Determine the (X, Y) coordinate at the center of the cell enclosing the given text.  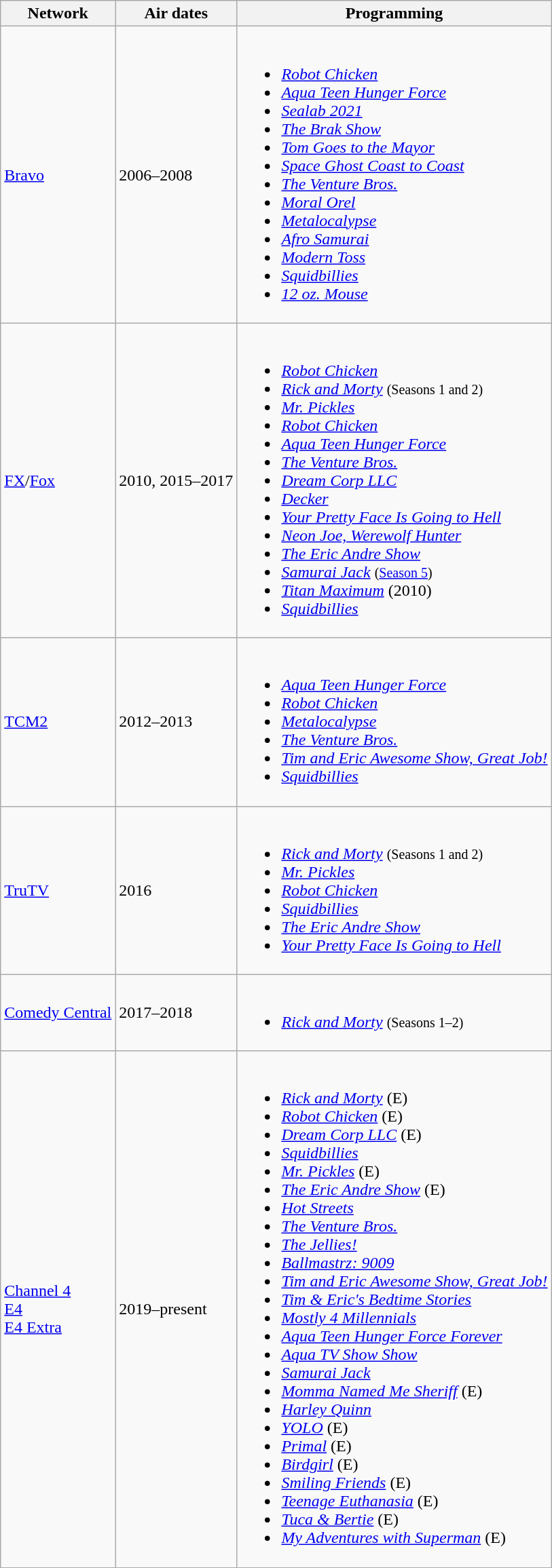
TruTV (58, 890)
Channel 4E4E4 Extra (58, 1309)
2006–2008 (177, 175)
Aqua Teen Hunger ForceRobot ChickenMetalocalypseThe Venture Bros.Tim and Eric Awesome Show, Great Job!Squidbillies (394, 722)
Programming (394, 14)
Comedy Central (58, 1012)
2012–2013 (177, 722)
Bravo (58, 175)
Rick and Morty (Seasons 1–2) (394, 1012)
2016 (177, 890)
Air dates (177, 14)
2019–present (177, 1309)
2010, 2015–2017 (177, 480)
2017–2018 (177, 1012)
Network (58, 14)
FX/Fox (58, 480)
Rick and Morty (Seasons 1 and 2)Mr. PicklesRobot ChickenSquidbilliesThe Eric Andre ShowYour Pretty Face Is Going to Hell (394, 890)
TCM2 (58, 722)
